Output the [X, Y] coordinate of the center of the cell containing the given text.  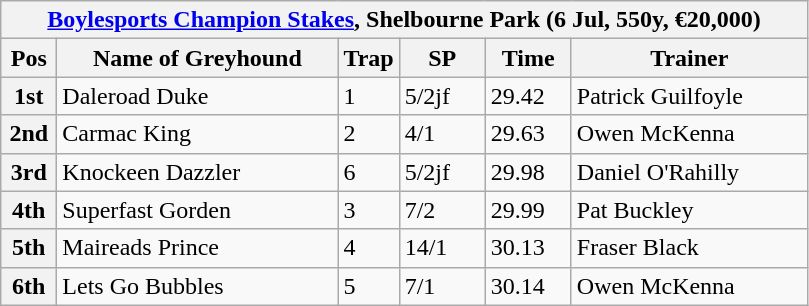
2nd [29, 134]
29.99 [528, 210]
29.98 [528, 172]
Time [528, 58]
Boylesports Champion Stakes, Shelbourne Park (6 Jul, 550y, €20,000) [404, 20]
14/1 [442, 248]
7/2 [442, 210]
30.14 [528, 286]
3 [368, 210]
2 [368, 134]
1st [29, 96]
Pos [29, 58]
Patrick Guilfoyle [689, 96]
Maireads Prince [198, 248]
5th [29, 248]
4th [29, 210]
3rd [29, 172]
6 [368, 172]
4 [368, 248]
Knockeen Dazzler [198, 172]
7/1 [442, 286]
Trainer [689, 58]
Daleroad Duke [198, 96]
4/1 [442, 134]
Pat Buckley [689, 210]
29.63 [528, 134]
Lets Go Bubbles [198, 286]
Daniel O'Rahilly [689, 172]
30.13 [528, 248]
Superfast Gorden [198, 210]
6th [29, 286]
SP [442, 58]
1 [368, 96]
29.42 [528, 96]
Name of Greyhound [198, 58]
Carmac King [198, 134]
Fraser Black [689, 248]
5 [368, 286]
Trap [368, 58]
